Scan for the cell matching the given text and deliver its [X, Y] coordinate at center. 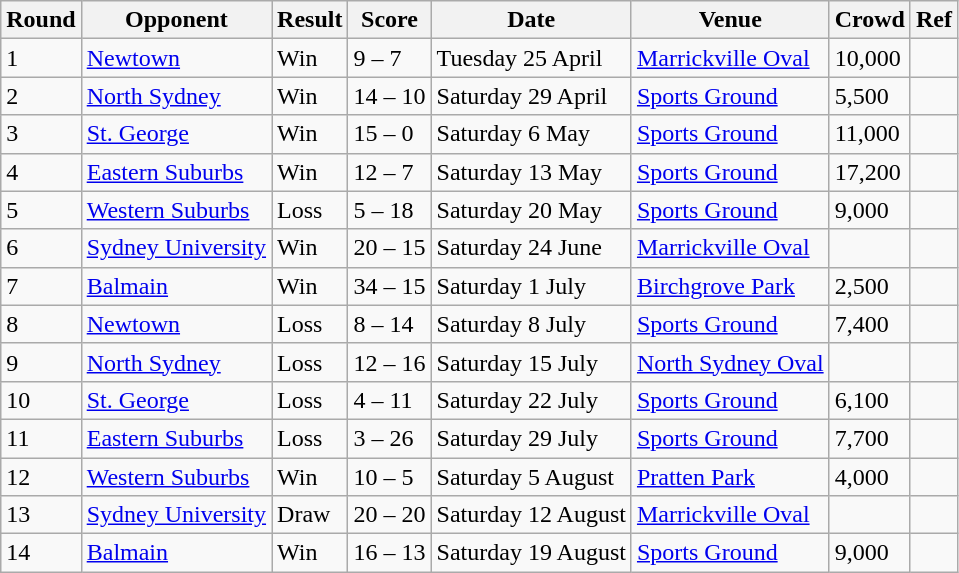
Saturday 24 June [531, 248]
10 – 5 [390, 477]
7,700 [870, 438]
4,000 [870, 477]
3 [41, 134]
20 – 15 [390, 248]
5,500 [870, 96]
2 [41, 96]
Saturday 19 August [531, 553]
Crowd [870, 20]
11,000 [870, 134]
North Sydney Oval [730, 362]
Round [41, 20]
15 – 0 [390, 134]
Saturday 15 July [531, 362]
Tuesday 25 April [531, 58]
Venue [730, 20]
34 – 15 [390, 286]
12 [41, 477]
Pratten Park [730, 477]
12 – 7 [390, 172]
8 [41, 324]
12 – 16 [390, 362]
Birchgrove Park [730, 286]
6 [41, 248]
Saturday 13 May [531, 172]
7,400 [870, 324]
Saturday 12 August [531, 515]
Score [390, 20]
Ref [934, 20]
9 – 7 [390, 58]
Opponent [176, 20]
Saturday 1 July [531, 286]
16 – 13 [390, 553]
Saturday 6 May [531, 134]
5 – 18 [390, 210]
4 – 11 [390, 400]
Result [310, 20]
10,000 [870, 58]
11 [41, 438]
4 [41, 172]
Saturday 29 April [531, 96]
5 [41, 210]
3 – 26 [390, 438]
14 [41, 553]
9 [41, 362]
Saturday 8 July [531, 324]
6,100 [870, 400]
7 [41, 286]
Saturday 5 August [531, 477]
8 – 14 [390, 324]
Saturday 22 July [531, 400]
2,500 [870, 286]
20 – 20 [390, 515]
Draw [310, 515]
Saturday 20 May [531, 210]
14 – 10 [390, 96]
Date [531, 20]
17,200 [870, 172]
Saturday 29 July [531, 438]
13 [41, 515]
1 [41, 58]
10 [41, 400]
